Extract the [X, Y] coordinate from the center of the cell holding the provided text.  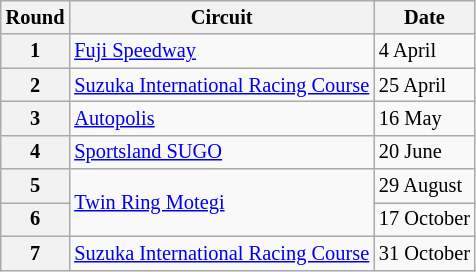
20 June [424, 152]
7 [36, 253]
4 April [424, 51]
25 April [424, 85]
3 [36, 118]
6 [36, 219]
Autopolis [222, 118]
31 October [424, 253]
1 [36, 51]
17 October [424, 219]
Sportsland SUGO [222, 152]
16 May [424, 118]
Circuit [222, 17]
29 August [424, 186]
Date [424, 17]
5 [36, 186]
Twin Ring Motegi [222, 202]
4 [36, 152]
2 [36, 85]
Fuji Speedway [222, 51]
Round [36, 17]
